Return [x, y] of the center of cell containing provided text 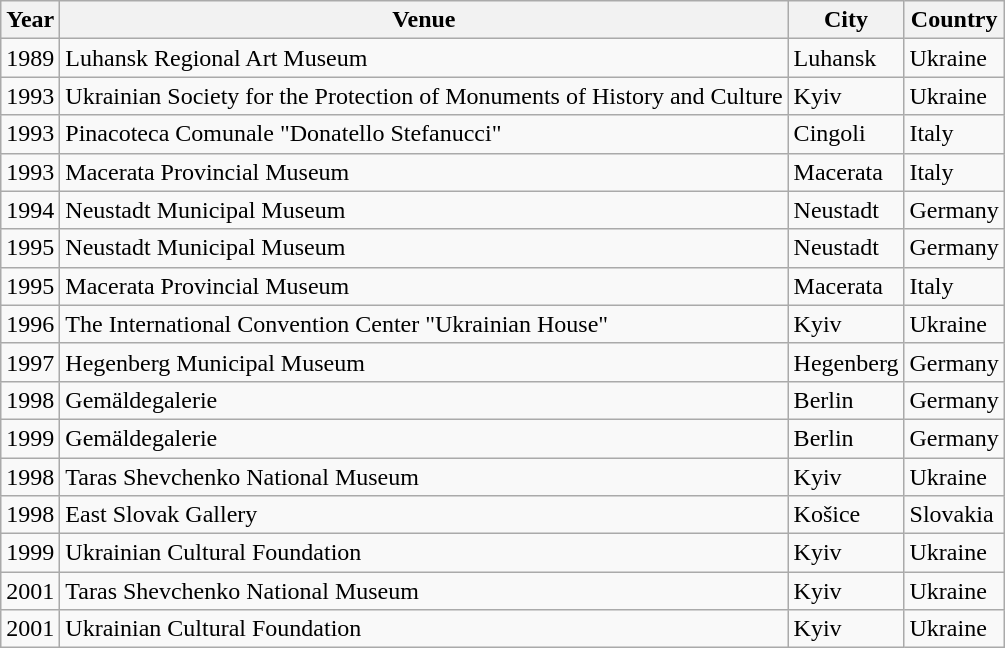
Slovakia [954, 515]
The International Convention Center "Ukrainian House" [424, 324]
Košice [846, 515]
Hegenberg [846, 362]
Luhansk Regional Art Museum [424, 58]
1994 [30, 210]
Venue [424, 20]
Luhansk [846, 58]
1989 [30, 58]
Cingoli [846, 134]
Pinacoteca Comunale "Donatello Stefanucci" [424, 134]
Hegenberg Municipal Museum [424, 362]
East Slovak Gallery [424, 515]
1997 [30, 362]
City [846, 20]
Country [954, 20]
Ukrainian Society for the Protection of Monuments of History and Culture [424, 96]
Year [30, 20]
1996 [30, 324]
